Scan for the cell matching the given text and deliver its (x, y) coordinate at center. 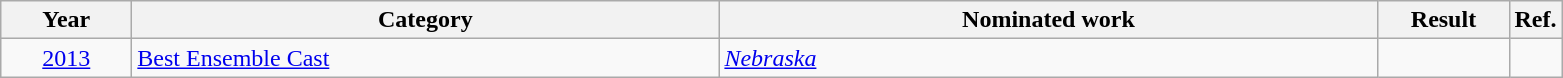
Nominated work (1048, 20)
Nebraska (1048, 58)
Best Ensemble Cast (426, 58)
Result (1444, 20)
Category (426, 20)
Ref. (1536, 20)
2013 (66, 58)
Year (66, 20)
